Locate the cell with the specified text and output its [x, y] center coordinate. 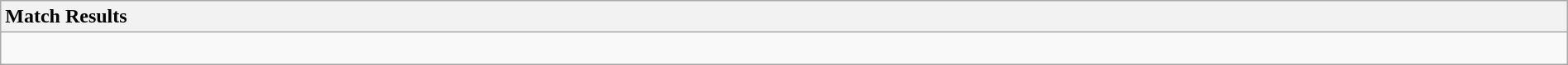
Match Results [784, 17]
